Return the (x, y) coordinate for the center point of the cell that contains the specified text.  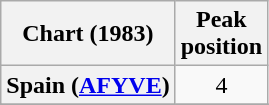
4 (221, 85)
Peakposition (221, 34)
Chart (1983) (88, 34)
Spain (AFYVE) (88, 85)
